Identify which cell holds the provided text, then report its [X, Y] central coordinate. 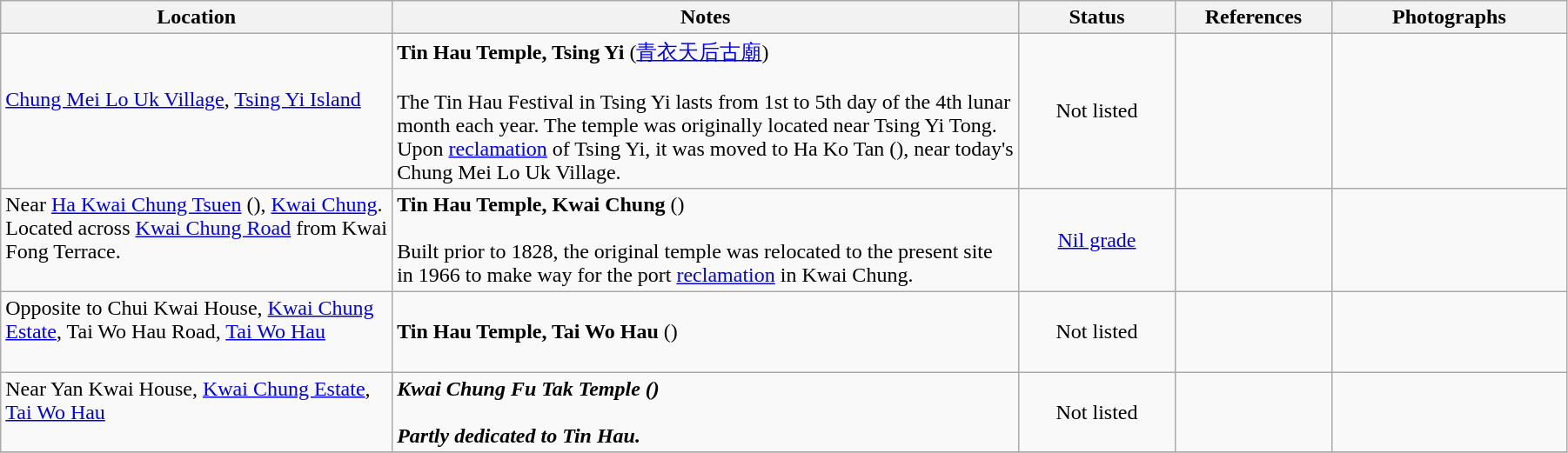
Nil grade [1097, 240]
References [1253, 17]
Photographs [1449, 17]
Location [197, 17]
Near Ha Kwai Chung Tsuen (), Kwai Chung. Located across Kwai Chung Road from Kwai Fong Terrace. [197, 240]
Opposite to Chui Kwai House, Kwai Chung Estate, Tai Wo Hau Road, Tai Wo Hau [197, 331]
Chung Mei Lo Uk Village, Tsing Yi Island [197, 111]
Near Yan Kwai House, Kwai Chung Estate, Tai Wo Hau [197, 412]
Status [1097, 17]
Kwai Chung Fu Tak Temple ()Partly dedicated to Tin Hau. [706, 412]
Tin Hau Temple, Tai Wo Hau () [706, 331]
Notes [706, 17]
